Search for the cell housing the specified text and yield its (x, y) center coordinate. 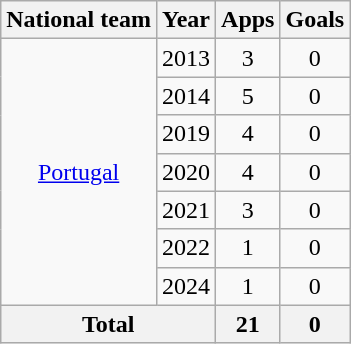
2021 (186, 210)
National team (79, 20)
2024 (186, 286)
Portugal (79, 172)
5 (248, 96)
21 (248, 324)
Apps (248, 20)
2020 (186, 172)
Total (108, 324)
2019 (186, 134)
2014 (186, 96)
Goals (315, 20)
Year (186, 20)
2013 (186, 58)
2022 (186, 248)
